Search for the cell housing the specified text and yield its (X, Y) center coordinate. 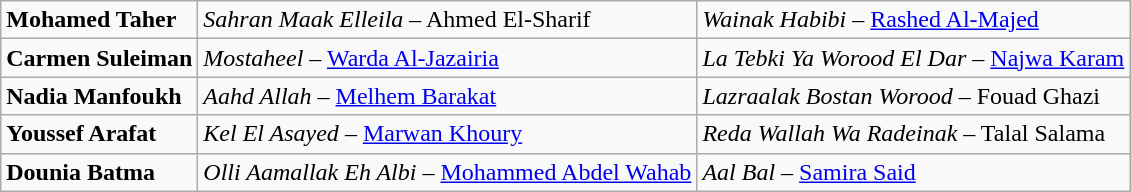
Wainak Habibi – Rashed Al-Majed (914, 20)
Kel El Asayed – Marwan Khoury (448, 134)
Youssef Arafat (100, 134)
Dounia Batma (100, 172)
Aal Bal – Samira Said (914, 172)
Lazraalak Bostan Worood – Fouad Ghazi (914, 96)
Nadia Manfoukh (100, 96)
Olli Aamallak Eh Albi – Mohammed Abdel Wahab (448, 172)
Mohamed Taher (100, 20)
Sahran Maak Elleila – Ahmed El-Sharif (448, 20)
Carmen Suleiman (100, 58)
Reda Wallah Wa Radeinak – Talal Salama (914, 134)
Aahd Allah – Melhem Barakat (448, 96)
La Tebki Ya Worood El Dar – Najwa Karam (914, 58)
Mostaheel – Warda Al-Jazairia (448, 58)
